Detect which cell encompasses the target text, then output its [X, Y] center coordinate. 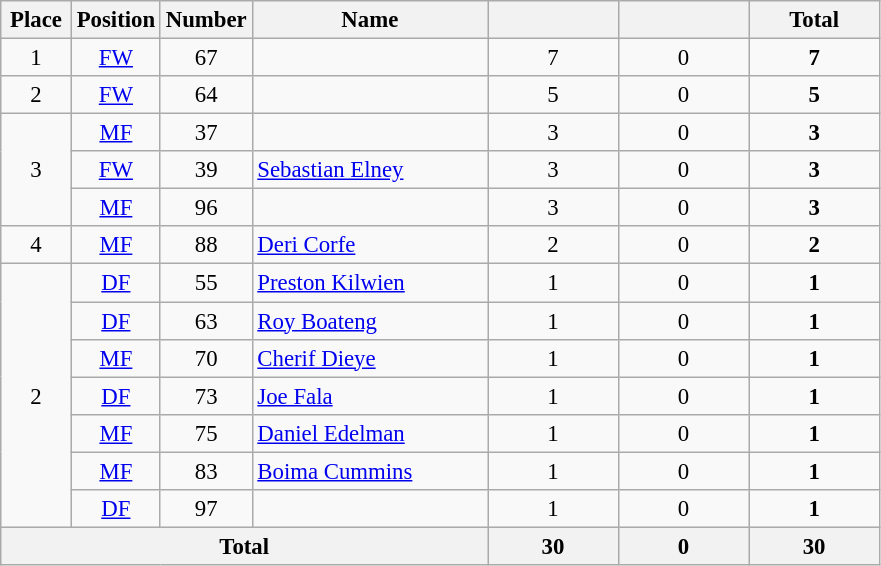
Place [36, 20]
Sebastian Elney [370, 170]
64 [206, 95]
96 [206, 208]
Cherif Dieye [370, 358]
Name [370, 20]
Number [206, 20]
73 [206, 396]
70 [206, 358]
67 [206, 58]
Preston Kilwien [370, 283]
39 [206, 170]
83 [206, 471]
63 [206, 321]
88 [206, 245]
4 [36, 245]
97 [206, 509]
Position [116, 20]
Roy Boateng [370, 321]
Daniel Edelman [370, 433]
Boima Cummins [370, 471]
55 [206, 283]
Deri Corfe [370, 245]
Joe Fala [370, 396]
37 [206, 133]
75 [206, 433]
